For the text-containing cell, return its midpoint in (x, y) coordinate format. 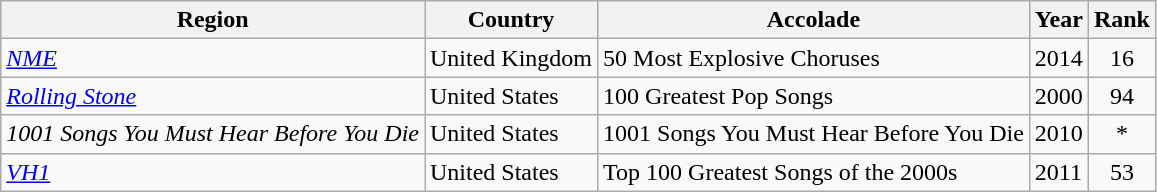
50 Most Explosive Choruses (814, 58)
16 (1122, 58)
Rolling Stone (213, 96)
53 (1122, 172)
2000 (1058, 96)
Region (213, 20)
94 (1122, 96)
Year (1058, 20)
2011 (1058, 172)
NME (213, 58)
Country (510, 20)
United Kingdom (510, 58)
Rank (1122, 20)
Accolade (814, 20)
100 Greatest Pop Songs (814, 96)
VH1 (213, 172)
2010 (1058, 134)
* (1122, 134)
2014 (1058, 58)
Top 100 Greatest Songs of the 2000s (814, 172)
